Identify which cell holds the provided text, then report its (x, y) central coordinate. 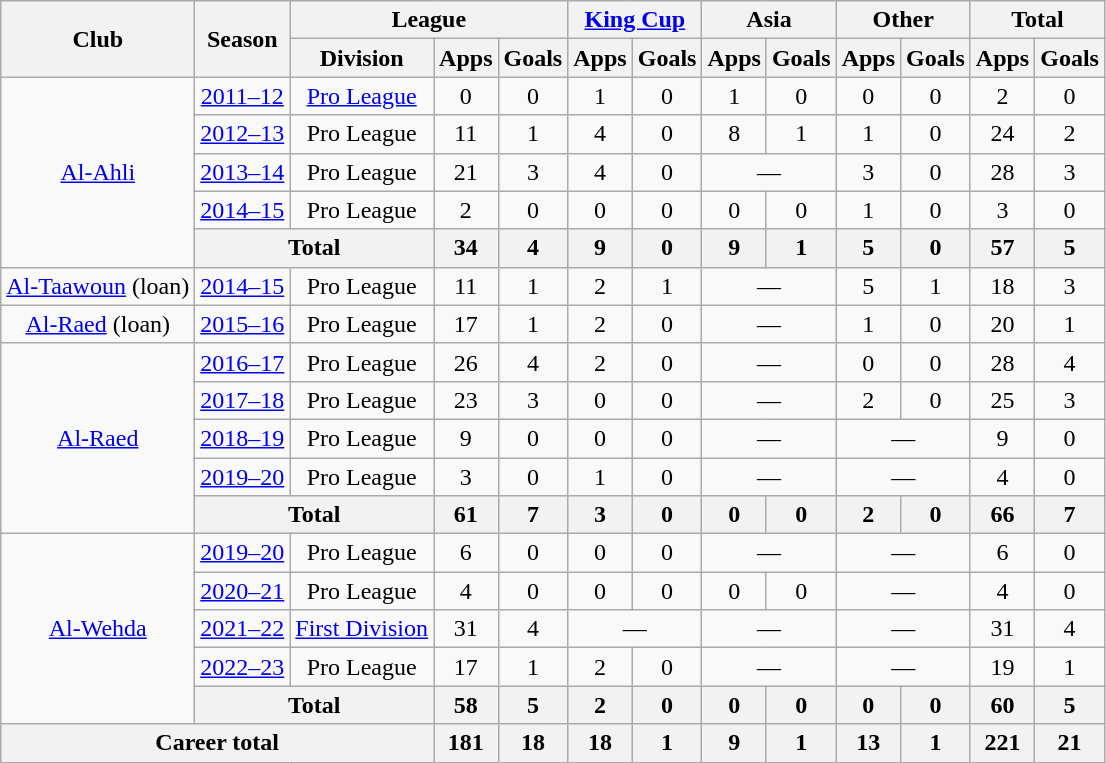
Al-Raed (loan) (98, 324)
2013–14 (242, 172)
221 (1002, 743)
Division (362, 58)
2022–23 (242, 667)
34 (466, 248)
58 (466, 705)
Asia (769, 20)
Al-Taawoun (loan) (98, 286)
2015–16 (242, 324)
First Division (362, 629)
King Cup (635, 20)
Al-Ahli (98, 172)
8 (734, 134)
Season (242, 39)
60 (1002, 705)
2018–19 (242, 438)
Career total (218, 743)
2016–17 (242, 362)
2020–21 (242, 591)
24 (1002, 134)
23 (466, 400)
Al-Wehda (98, 629)
181 (466, 743)
26 (466, 362)
2012–13 (242, 134)
20 (1002, 324)
2017–18 (242, 400)
61 (466, 515)
13 (868, 743)
2011–12 (242, 96)
Club (98, 39)
League (429, 20)
19 (1002, 667)
66 (1002, 515)
Other (903, 20)
2021–22 (242, 629)
Al-Raed (98, 438)
25 (1002, 400)
57 (1002, 248)
